Find where the given text appears and provide that cell's center as [X, Y] coordinate. 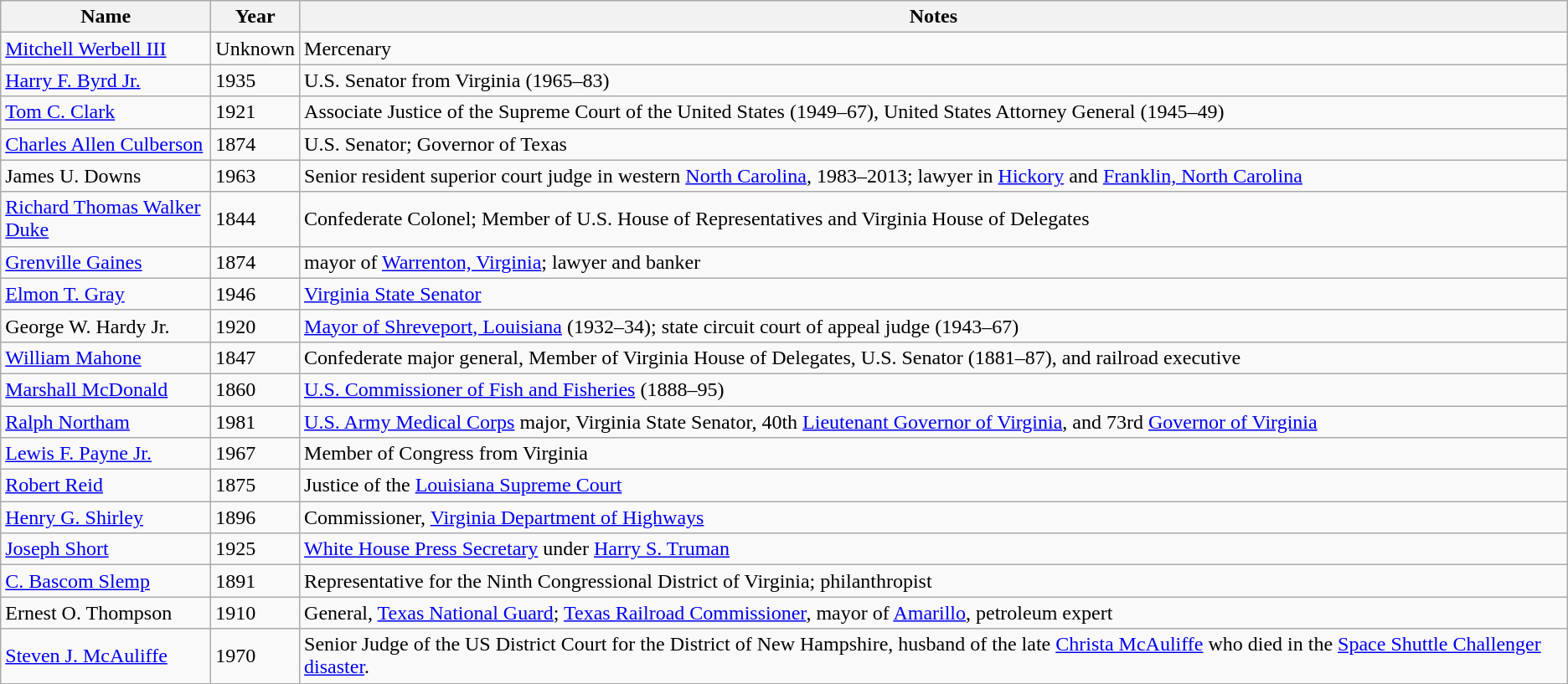
Henry G. Shirley [106, 517]
1910 [255, 613]
Elmon T. Gray [106, 294]
William Mahone [106, 357]
1970 [255, 656]
Grenville Gaines [106, 262]
1967 [255, 454]
Mercenary [934, 49]
Justice of the Louisiana Supreme Court [934, 486]
Confederate Colonel; Member of U.S. House of Representatives and Virginia House of Delegates [934, 219]
Marshall McDonald [106, 389]
Representative for the Ninth Congressional District of Virginia; philanthropist [934, 581]
1925 [255, 549]
U.S. Commissioner of Fish and Fisheries (1888–95) [934, 389]
Tom C. Clark [106, 112]
Robert Reid [106, 486]
Unknown [255, 49]
Senior resident superior court judge in western North Carolina, 1983–2013; lawyer in Hickory and Franklin, North Carolina [934, 176]
1844 [255, 219]
Mayor of Shreveport, Louisiana (1932–34); state circuit court of appeal judge (1943–67) [934, 326]
1847 [255, 357]
1891 [255, 581]
U.S. Army Medical Corps major, Virginia State Senator, 40th Lieutenant Governor of Virginia, and 73rd Governor of Virginia [934, 421]
Name [106, 17]
Charles Allen Culberson [106, 144]
Member of Congress from Virginia [934, 454]
Joseph Short [106, 549]
Notes [934, 17]
1935 [255, 80]
Virginia State Senator [934, 294]
Harry F. Byrd Jr. [106, 80]
General, Texas National Guard; Texas Railroad Commissioner, mayor of Amarillo, petroleum expert [934, 613]
White House Press Secretary under Harry S. Truman [934, 549]
U.S. Senator; Governor of Texas [934, 144]
Steven J. McAuliffe [106, 656]
Confederate major general, Member of Virginia House of Delegates, U.S. Senator (1881–87), and railroad executive [934, 357]
Associate Justice of the Supreme Court of the United States (1949–67), United States Attorney General (1945–49) [934, 112]
Lewis F. Payne Jr. [106, 454]
George W. Hardy Jr. [106, 326]
James U. Downs [106, 176]
1963 [255, 176]
1875 [255, 486]
1981 [255, 421]
mayor of Warrenton, Virginia; lawyer and banker [934, 262]
1921 [255, 112]
U.S. Senator from Virginia (1965–83) [934, 80]
Richard Thomas Walker Duke [106, 219]
Mitchell Werbell III [106, 49]
1920 [255, 326]
Ernest O. Thompson [106, 613]
Year [255, 17]
1860 [255, 389]
C. Bascom Slemp [106, 581]
Commissioner, Virginia Department of Highways [934, 517]
1896 [255, 517]
Ralph Northam [106, 421]
1946 [255, 294]
